Provide the [x, y] coordinate of the cell's center where the given text is located.  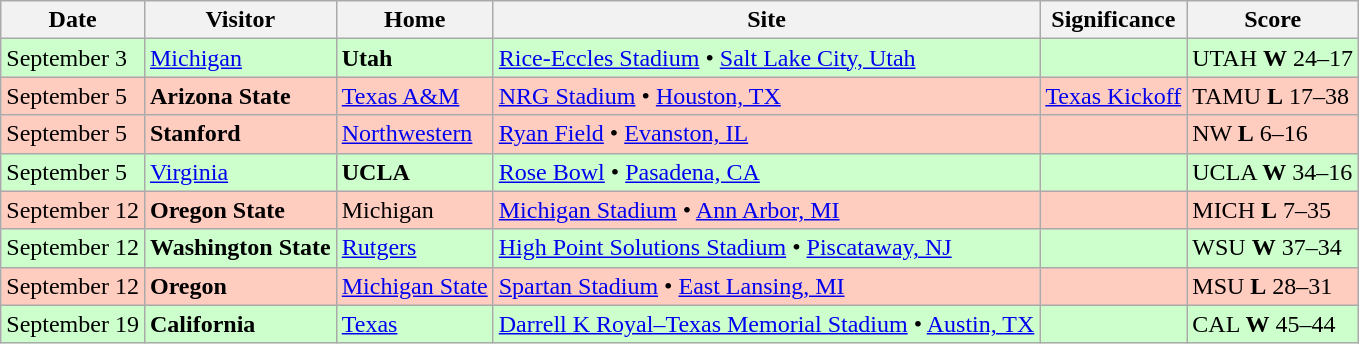
High Point Solutions Stadium • Piscataway, NJ [766, 248]
September 19 [73, 324]
Home [414, 20]
Texas [414, 324]
September 3 [73, 58]
WSU W 37–34 [1273, 248]
Site [766, 20]
Rutgers [414, 248]
TAMU L 17–38 [1273, 96]
Visitor [240, 20]
Ryan Field • Evanston, IL [766, 134]
Virginia [240, 172]
Significance [1114, 20]
Michigan State [414, 286]
Texas A&M [414, 96]
NRG Stadium • Houston, TX [766, 96]
Utah [414, 58]
MICH L 7–35 [1273, 210]
Northwestern [414, 134]
UCLA W 34–16 [1273, 172]
Date [73, 20]
UTAH W 24–17 [1273, 58]
Spartan Stadium • East Lansing, MI [766, 286]
Oregon State [240, 210]
Stanford [240, 134]
Rose Bowl • Pasadena, CA [766, 172]
Washington State [240, 248]
NW L 6–16 [1273, 134]
Michigan Stadium • Ann Arbor, MI [766, 210]
Oregon [240, 286]
Rice-Eccles Stadium • Salt Lake City, Utah [766, 58]
CAL W 45–44 [1273, 324]
Arizona State [240, 96]
Texas Kickoff [1114, 96]
California [240, 324]
UCLA [414, 172]
Score [1273, 20]
Darrell K Royal–Texas Memorial Stadium • Austin, TX [766, 324]
MSU L 28–31 [1273, 286]
